Identify which cell holds the provided text, then report its (x, y) central coordinate. 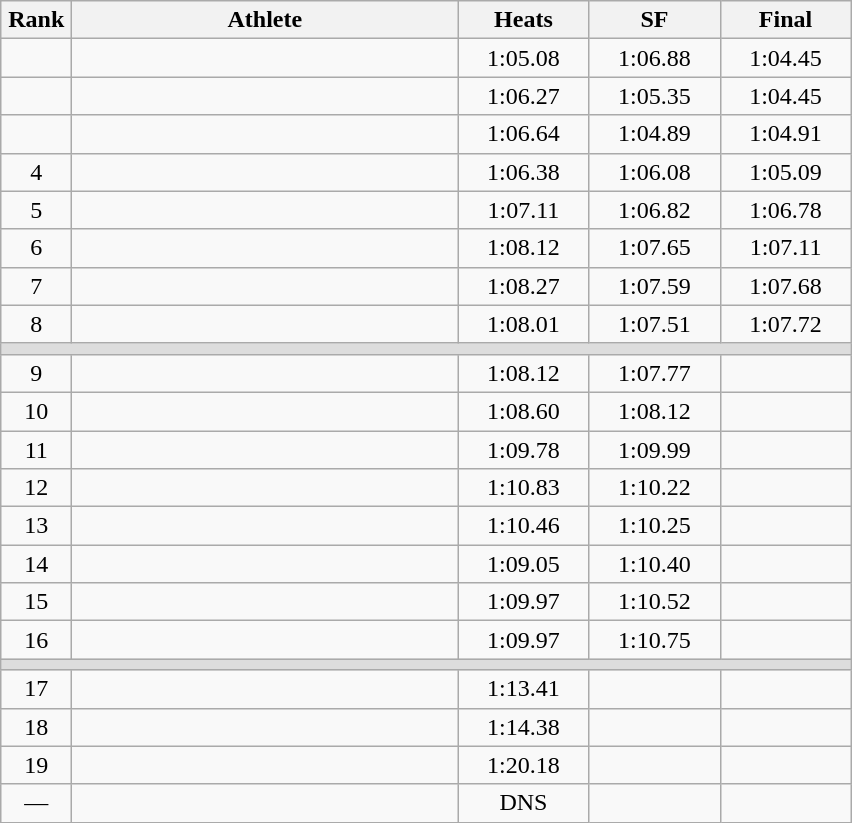
1:07.68 (786, 286)
1:13.41 (524, 689)
1:06.88 (654, 58)
1:09.05 (524, 564)
1:10.40 (654, 564)
11 (36, 449)
1:07.51 (654, 324)
1:14.38 (524, 727)
— (36, 803)
5 (36, 210)
DNS (524, 803)
Rank (36, 20)
13 (36, 526)
4 (36, 172)
1:07.77 (654, 373)
18 (36, 727)
1:06.82 (654, 210)
Heats (524, 20)
1:05.09 (786, 172)
1:08.60 (524, 411)
1:07.65 (654, 248)
1:07.59 (654, 286)
6 (36, 248)
1:05.08 (524, 58)
1:06.64 (524, 134)
1:09.99 (654, 449)
15 (36, 602)
8 (36, 324)
1:10.83 (524, 488)
7 (36, 286)
1:08.27 (524, 286)
Athlete (265, 20)
1:04.89 (654, 134)
1:05.35 (654, 96)
19 (36, 765)
16 (36, 640)
1:09.78 (524, 449)
9 (36, 373)
1:07.72 (786, 324)
1:06.08 (654, 172)
12 (36, 488)
1:06.27 (524, 96)
14 (36, 564)
1:06.78 (786, 210)
1:10.25 (654, 526)
Final (786, 20)
1:10.52 (654, 602)
SF (654, 20)
1:04.91 (786, 134)
1:08.01 (524, 324)
1:10.46 (524, 526)
1:10.75 (654, 640)
1:06.38 (524, 172)
10 (36, 411)
1:20.18 (524, 765)
1:10.22 (654, 488)
17 (36, 689)
